Pinpoint the cell where the given text exists, returning its (X, Y) midpoint coordinate. 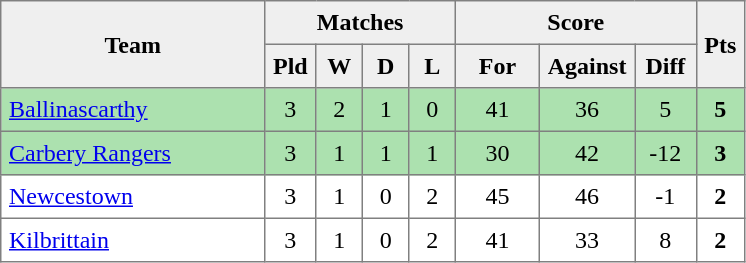
45 (497, 197)
36 (586, 110)
46 (586, 197)
Team (133, 44)
Against (586, 66)
Matches (360, 23)
Carbery Rangers (133, 153)
Pld (290, 66)
Score (576, 23)
Ballinascarthy (133, 110)
Kilbrittain (133, 240)
42 (586, 153)
-12 (666, 153)
For (497, 66)
8 (666, 240)
D (385, 66)
Pts (720, 44)
L (432, 66)
Diff (666, 66)
Newcestown (133, 197)
W (339, 66)
30 (497, 153)
33 (586, 240)
-1 (666, 197)
